Scan for the cell matching the given text and deliver its [x, y] coordinate at center. 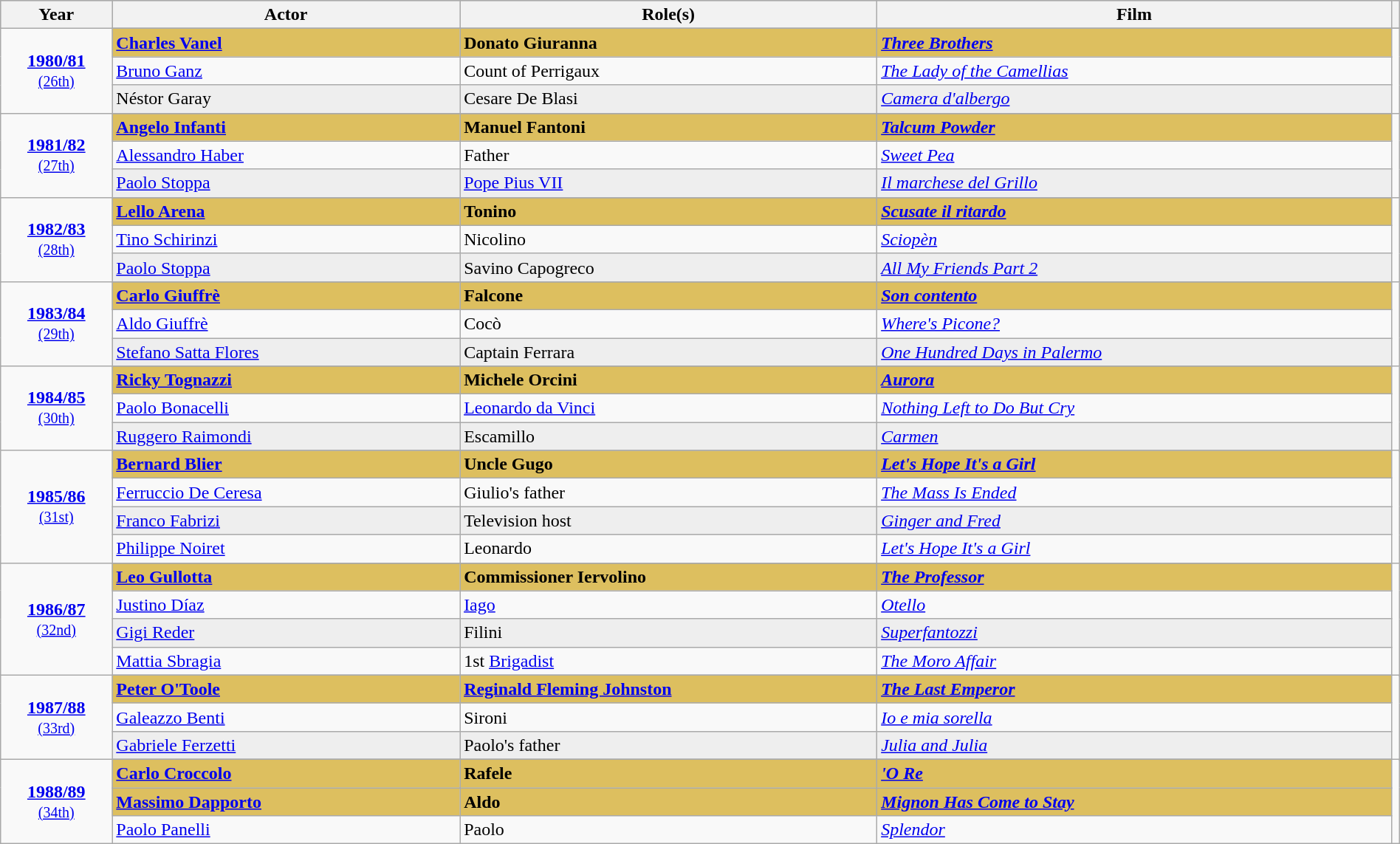
One Hundred Days in Palermo [1134, 352]
Gabriele Ferzetti [286, 745]
Io e mia sorella [1134, 717]
1982/83(28th) [56, 239]
Reginald Fleming Johnston [669, 689]
Gigi Reder [286, 633]
1986/87(32nd) [56, 619]
The Moro Affair [1134, 661]
Massimo Dapporto [286, 801]
Superfantozzi [1134, 633]
1988/89(34th) [56, 801]
Leo Gullotta [286, 577]
Philippe Noiret [286, 549]
Carmen [1134, 436]
Where's Picone? [1134, 323]
The Professor [1134, 577]
Savino Capogreco [669, 267]
Justino Díaz [286, 605]
Alessandro Haber [286, 155]
Paolo Panelli [286, 830]
Splendor [1134, 830]
Count of Perrigaux [669, 71]
The Mass Is Ended [1134, 493]
Role(s) [669, 15]
Year [56, 15]
Carlo Giuffrè [286, 295]
Angelo Infanti [286, 127]
Paolo's father [669, 745]
Commissioner Iervolino [669, 577]
Iago [669, 605]
Cocò [669, 323]
'O Re [1134, 773]
Pope Pius VII [669, 183]
Escamillo [669, 436]
Captain Ferrara [669, 352]
Bernard Blier [286, 464]
Aldo [669, 801]
Charles Vanel [286, 43]
Sironi [669, 717]
Aldo Giuffrè [286, 323]
Actor [286, 15]
1987/88(33rd) [56, 717]
1985/86(31st) [56, 507]
Filini [669, 633]
Carlo Croccolo [286, 773]
Ferruccio De Ceresa [286, 493]
Tino Schirinzi [286, 239]
Manuel Fantoni [669, 127]
Nicolino [669, 239]
Paolo Bonacelli [286, 408]
1984/85(30th) [56, 408]
Franco Fabrizi [286, 521]
Otello [1134, 605]
Film [1134, 15]
Lello Arena [286, 211]
Donato Giuranna [669, 43]
1981/82(27th) [56, 155]
Paolo [669, 830]
1st Brigadist [669, 661]
Ricky Tognazzi [286, 380]
Giulio's father [669, 493]
Michele Orcini [669, 380]
Néstor Garay [286, 99]
Sweet Pea [1134, 155]
Sciopèn [1134, 239]
Cesare De Blasi [669, 99]
Ginger and Fred [1134, 521]
Son contento [1134, 295]
1983/84(29th) [56, 323]
Tonino [669, 211]
Uncle Gugo [669, 464]
Three Brothers [1134, 43]
Rafele [669, 773]
Peter O'Toole [286, 689]
Leonardo [669, 549]
Mignon Has Come to Stay [1134, 801]
Ruggero Raimondi [286, 436]
Nothing Left to Do But Cry [1134, 408]
Mattia Sbragia [286, 661]
Julia and Julia [1134, 745]
The Lady of the Camellias [1134, 71]
Camera d'albergo [1134, 99]
Scusate il ritardo [1134, 211]
Television host [669, 521]
Stefano Satta Flores [286, 352]
Galeazzo Benti [286, 717]
1980/81(26th) [56, 71]
Falcone [669, 295]
Talcum Powder [1134, 127]
Father [669, 155]
Leonardo da Vinci [669, 408]
Bruno Ganz [286, 71]
Il marchese del Grillo [1134, 183]
Aurora [1134, 380]
The Last Emperor [1134, 689]
All My Friends Part 2 [1134, 267]
